Output the (X, Y) coordinate of the center of the cell containing the given text.  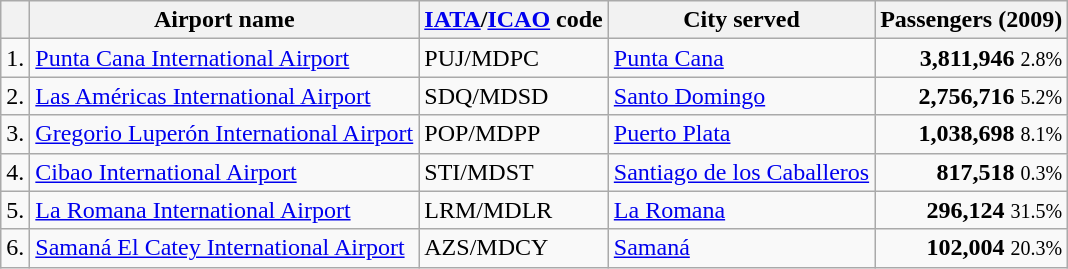
6. (16, 248)
Las Américas International Airport (224, 96)
LRM/MDLR (514, 210)
Cibao International Airport (224, 172)
Airport name (224, 20)
2,756,716 5.2% (972, 96)
Santiago de los Caballeros (741, 172)
Punta Cana International Airport (224, 58)
5. (16, 210)
Passengers (2009) (972, 20)
4. (16, 172)
La Romana (741, 210)
2. (16, 96)
296,124 31.5% (972, 210)
102,004 20.3% (972, 248)
1. (16, 58)
Punta Cana (741, 58)
POP/MDPP (514, 134)
IATA/ICAO code (514, 20)
SDQ/MDSD (514, 96)
Santo Domingo (741, 96)
3. (16, 134)
3,811,946 2.8% (972, 58)
Samaná (741, 248)
Samaná El Catey International Airport (224, 248)
AZS/MDCY (514, 248)
Gregorio Luperón International Airport (224, 134)
City served (741, 20)
STI/MDST (514, 172)
PUJ/MDPC (514, 58)
La Romana International Airport (224, 210)
1,038,698 8.1% (972, 134)
Puerto Plata (741, 134)
817,518 0.3% (972, 172)
